Capture the cell that displays the provided text and extract its [x, y] central coordinate. 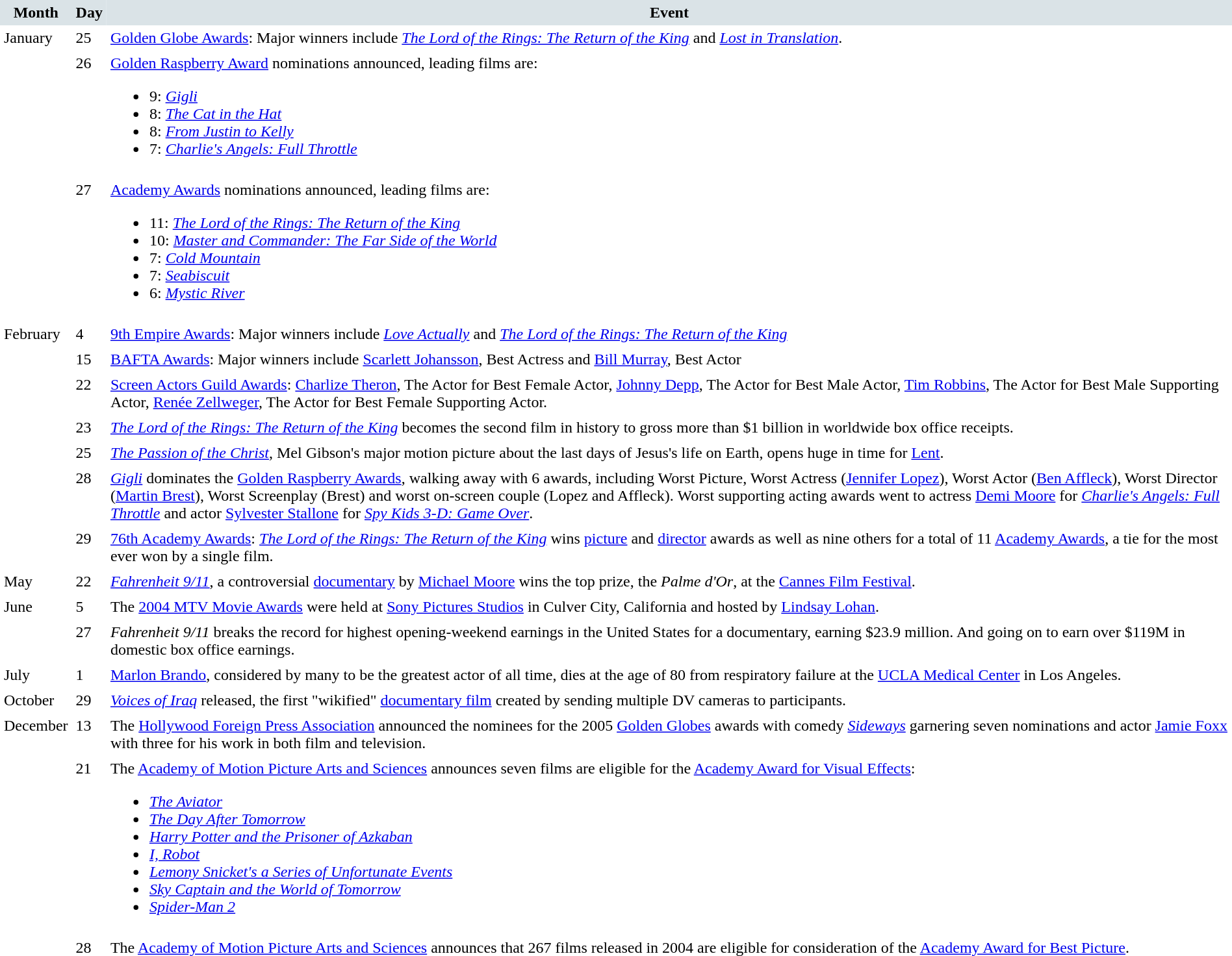
23 [90, 427]
July [36, 675]
Golden Globe Awards: Major winners include The Lord of the Rings: The Return of the King and Lost in Translation. [669, 38]
26 [90, 114]
January [36, 173]
June [36, 629]
The Passion of the Christ, Mel Gibson's major motion picture about the last days of Jesus's life on Earth, opens huge in time for Lent. [669, 453]
9th Empire Awards: Major winners include Love Actually and The Lord of the Rings: The Return of the King [669, 334]
The Lord of the Rings: The Return of the King becomes the second film in history to gross more than $1 billion in worldwide box office receipts. [669, 427]
Voices of Iraq released, the first "wikified" documentary film created by sending multiple DV cameras to participants. [669, 700]
4 [90, 334]
13 [90, 735]
BAFTA Awards: Major winners include Scarlett Johansson, Best Actress and Bill Murray, Best Actor [669, 360]
28 [90, 496]
May [36, 582]
The 2004 MTV Movie Awards were held at Sony Pictures Studios in Culver City, California and hosted by Lindsay Lohan. [669, 607]
February [36, 446]
Day [90, 13]
Fahrenheit 9/11, a controversial documentary by Michael Moore wins the top prize, the Palme d'Or, at the Cannes Film Festival. [669, 582]
5 [90, 607]
Event [669, 13]
15 [90, 360]
Month [36, 13]
21 [90, 846]
October [36, 700]
1 [90, 675]
